From the cell containing the given text, extract its center point as [X, Y] coordinate. 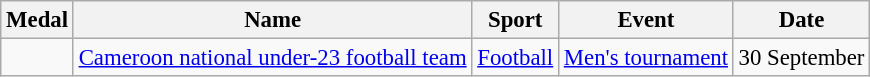
30 September [801, 58]
Football [516, 58]
Sport [516, 20]
Date [801, 20]
Event [646, 20]
Men's tournament [646, 58]
Medal [38, 20]
Cameroon national under-23 football team [272, 58]
Name [272, 20]
